Capture the cell that displays the provided text and extract its [X, Y] central coordinate. 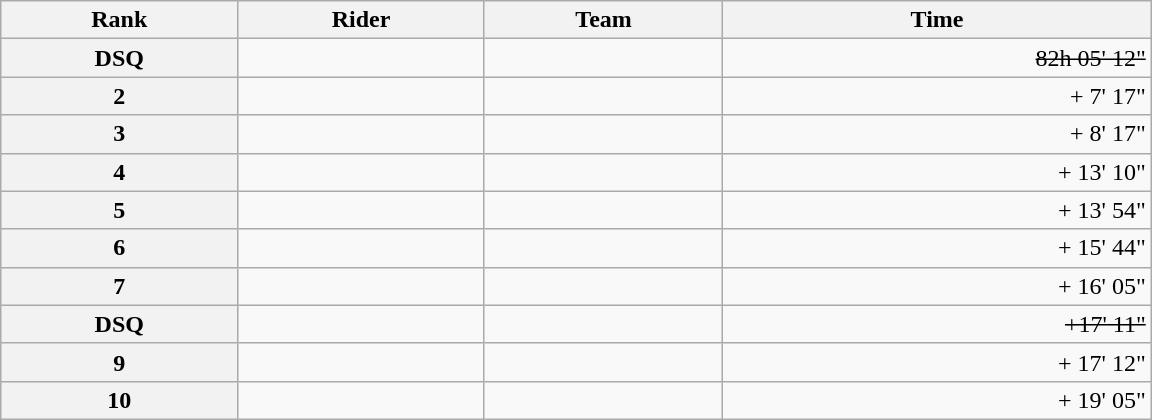
6 [120, 248]
3 [120, 134]
+ 8' 17" [937, 134]
Rank [120, 20]
+ 19' 05" [937, 400]
10 [120, 400]
+ 13' 54" [937, 210]
5 [120, 210]
4 [120, 172]
2 [120, 96]
7 [120, 286]
9 [120, 362]
+17' 11" [937, 324]
Rider [361, 20]
+ 16' 05" [937, 286]
+ 15' 44" [937, 248]
+ 7' 17" [937, 96]
+ 17' 12" [937, 362]
+ 13' 10" [937, 172]
Team [604, 20]
Time [937, 20]
82h 05' 12" [937, 58]
